Scan for the cell matching the given text and deliver its [X, Y] coordinate at center. 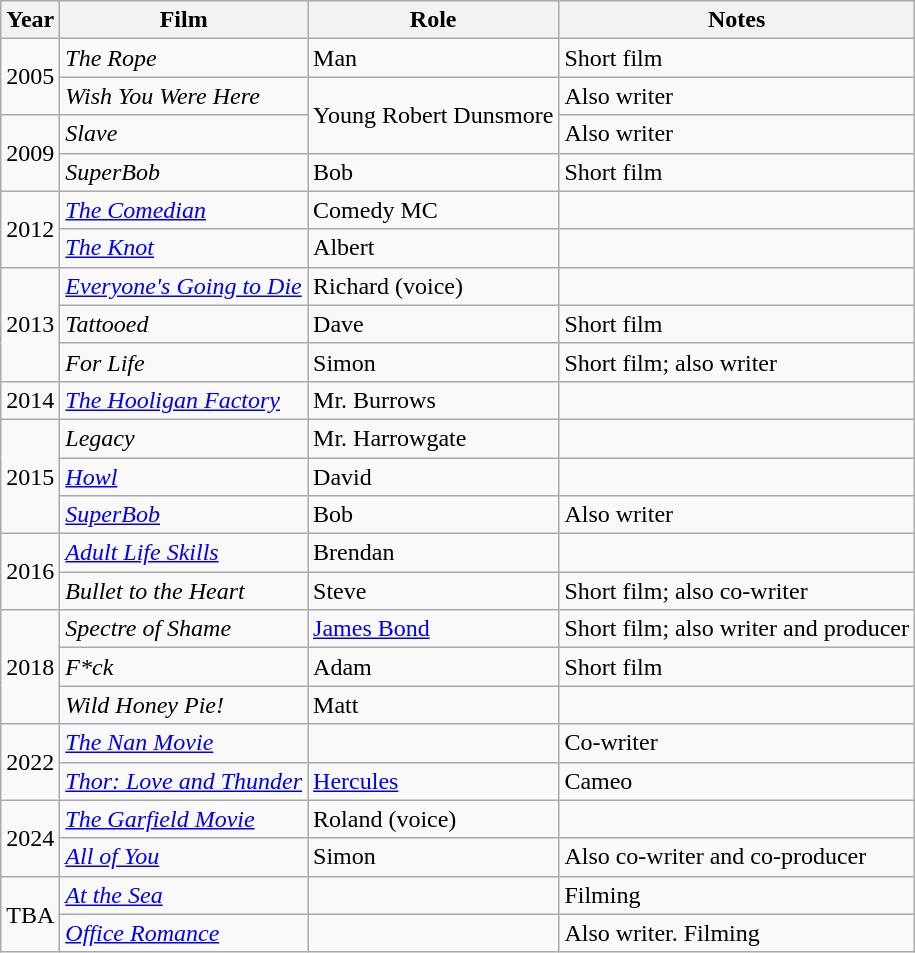
Office Romance [184, 933]
Thor: Love and Thunder [184, 781]
Young Robert Dunsmore [434, 115]
Filming [737, 895]
2014 [30, 400]
Also co-writer and co-producer [737, 857]
2016 [30, 572]
The Hooligan Factory [184, 400]
Also writer. Filming [737, 933]
Steve [434, 591]
James Bond [434, 629]
Howl [184, 477]
2009 [30, 153]
Short film; also writer [737, 362]
2015 [30, 476]
All of You [184, 857]
At the Sea [184, 895]
Legacy [184, 438]
Cameo [737, 781]
The Rope [184, 58]
The Nan Movie [184, 743]
Man [434, 58]
Role [434, 20]
Hercules [434, 781]
Matt [434, 705]
Spectre of Shame [184, 629]
Mr. Burrows [434, 400]
Adult Life Skills [184, 553]
Slave [184, 134]
Short film; also co-writer [737, 591]
Comedy MC [434, 210]
The Knot [184, 248]
Richard (voice) [434, 286]
2018 [30, 667]
Tattooed [184, 324]
Notes [737, 20]
Film [184, 20]
2012 [30, 229]
Brendan [434, 553]
The Comedian [184, 210]
Dave [434, 324]
Adam [434, 667]
David [434, 477]
2024 [30, 838]
F*ck [184, 667]
The Garfield Movie [184, 819]
Mr. Harrowgate [434, 438]
Short film; also writer and producer [737, 629]
Roland (voice) [434, 819]
Bullet to the Heart [184, 591]
Year [30, 20]
Wild Honey Pie! [184, 705]
Co-writer [737, 743]
Everyone's Going to Die [184, 286]
2013 [30, 324]
Albert [434, 248]
For Life [184, 362]
2022 [30, 762]
2005 [30, 77]
TBA [30, 914]
Wish You Were Here [184, 96]
